From the cell containing the given text, extract its center point as [x, y] coordinate. 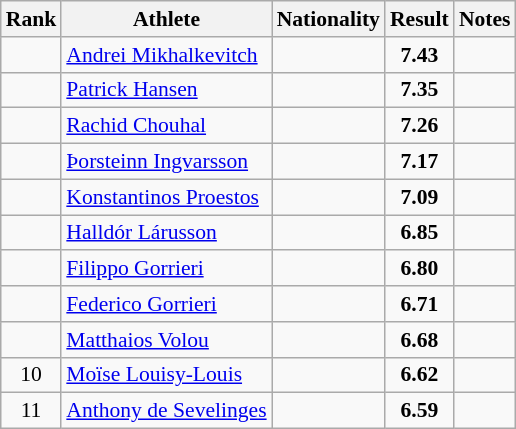
Andrei Mikhalkevitch [166, 55]
Moïse Louisy-Louis [166, 375]
Matthaios Volou [166, 340]
6.62 [420, 375]
7.09 [420, 197]
Þorsteinn Ingvarsson [166, 162]
Patrick Hansen [166, 90]
Result [420, 19]
6.71 [420, 304]
Rank [32, 19]
Halldór Lárusson [166, 233]
10 [32, 375]
Anthony de Sevelinges [166, 411]
Rachid Chouhal [166, 126]
7.35 [420, 90]
6.80 [420, 269]
Notes [485, 19]
7.17 [420, 162]
7.43 [420, 55]
Nationality [328, 19]
Filippo Gorrieri [166, 269]
Federico Gorrieri [166, 304]
11 [32, 411]
6.59 [420, 411]
Konstantinos Proestos [166, 197]
Athlete [166, 19]
7.26 [420, 126]
6.85 [420, 233]
6.68 [420, 340]
